Extract the (x, y) coordinate from the center of the cell holding the provided text.  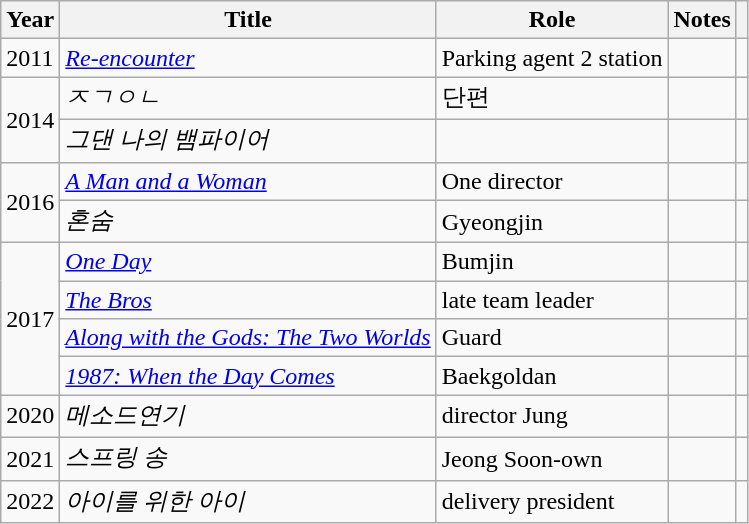
그댄 나의 뱀파이어 (248, 140)
Role (552, 20)
Bumjin (552, 262)
Gyeongjin (552, 222)
ㅈㄱㅇㄴ (248, 98)
혼숨 (248, 222)
Notes (702, 20)
2020 (30, 416)
2022 (30, 502)
스프링 송 (248, 458)
2017 (30, 319)
One Day (248, 262)
director Jung (552, 416)
The Bros (248, 300)
2016 (30, 202)
Jeong Soon-own (552, 458)
Along with the Gods: The Two Worlds (248, 338)
A Man and a Woman (248, 181)
One director (552, 181)
아이를 위한 아이 (248, 502)
2014 (30, 120)
메소드연기 (248, 416)
delivery president (552, 502)
Parking agent 2 station (552, 58)
Year (30, 20)
Guard (552, 338)
Title (248, 20)
Baekgoldan (552, 376)
단편 (552, 98)
Re-encounter (248, 58)
2011 (30, 58)
late team leader (552, 300)
1987: When the Day Comes (248, 376)
2021 (30, 458)
